Capture the cell that displays the provided text and extract its (x, y) central coordinate. 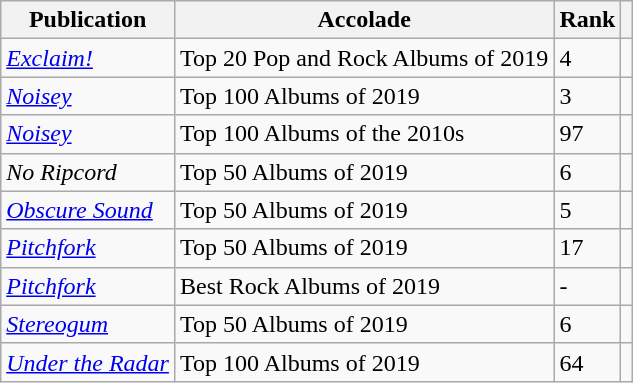
97 (588, 134)
64 (588, 362)
Obscure Sound (88, 210)
No Ripcord (88, 172)
Stereogum (88, 324)
4 (588, 58)
17 (588, 248)
Under the Radar (88, 362)
- (588, 286)
5 (588, 210)
Accolade (364, 20)
Top 100 Albums of the 2010s (364, 134)
3 (588, 96)
Best Rock Albums of 2019 (364, 286)
Top 20 Pop and Rock Albums of 2019 (364, 58)
Exclaim! (88, 58)
Rank (588, 20)
Publication (88, 20)
